From the cell containing the given text, extract its center point as (x, y) coordinate. 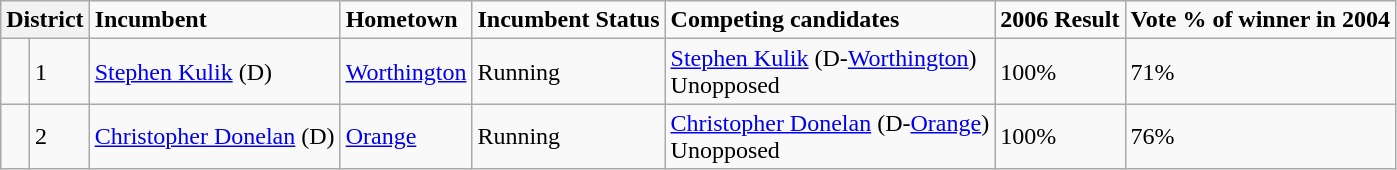
Vote % of winner in 2004 (1260, 20)
Competing candidates (830, 20)
Incumbent (214, 20)
Stephen Kulik (D-Worthington) Unopposed (830, 72)
Worthington (406, 72)
Stephen Kulik (D) (214, 72)
1 (59, 72)
Incumbent Status (568, 20)
2006 Result (1060, 20)
Hometown (406, 20)
District (45, 20)
Christopher Donelan (D) (214, 136)
2 (59, 136)
76% (1260, 136)
Orange (406, 136)
71% (1260, 72)
Christopher Donelan (D-Orange) Unopposed (830, 136)
